Capture the cell that displays the provided text and extract its [X, Y] central coordinate. 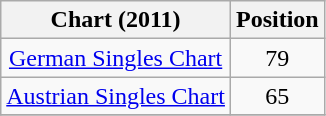
79 [277, 58]
Austrian Singles Chart [116, 96]
Chart (2011) [116, 20]
65 [277, 96]
German Singles Chart [116, 58]
Position [277, 20]
